Detect which cell encompasses the target text, then output its [X, Y] center coordinate. 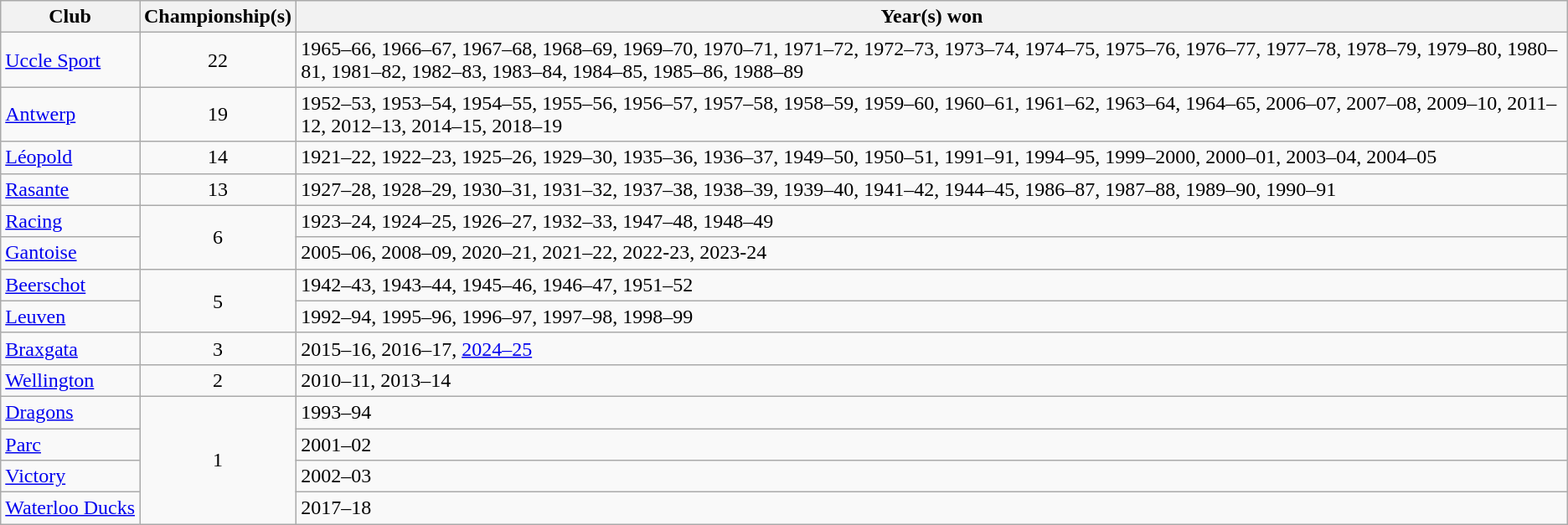
Victory [70, 476]
3 [218, 348]
Beerschot [70, 285]
Antwerp [70, 114]
Gantoise [70, 253]
1921–22, 1922–23, 1925–26, 1929–30, 1935–36, 1936–37, 1949–50, 1950–51, 1991–91, 1994–95, 1999–2000, 2000–01, 2003–04, 2004–05 [932, 157]
13 [218, 189]
Braxgata [70, 348]
2002–03 [932, 476]
Championship(s) [218, 17]
Parc [70, 445]
Club [70, 17]
Léopold [70, 157]
Dragons [70, 412]
Rasante [70, 189]
Racing [70, 221]
1927–28, 1928–29, 1930–31, 1931–32, 1937–38, 1938–39, 1939–40, 1941–42, 1944–45, 1986–87, 1987–88, 1989–90, 1990–91 [932, 189]
Leuven [70, 317]
2001–02 [932, 445]
19 [218, 114]
6 [218, 237]
14 [218, 157]
2 [218, 380]
2010–11, 2013–14 [932, 380]
Waterloo Ducks [70, 508]
1923–24, 1924–25, 1926–27, 1932–33, 1947–48, 1948–49 [932, 221]
5 [218, 301]
1 [218, 460]
22 [218, 60]
Wellington [70, 380]
Uccle Sport [70, 60]
1992–94, 1995–96, 1996–97, 1997–98, 1998–99 [932, 317]
Year(s) won [932, 17]
1993–94 [932, 412]
2005–06, 2008–09, 2020–21, 2021–22, 2022-23, 2023-24 [932, 253]
2015–16, 2016–17, 2024–25 [932, 348]
1942–43, 1943–44, 1945–46, 1946–47, 1951–52 [932, 285]
2017–18 [932, 508]
